Provide the [X, Y] coordinate of the cell's center where the given text is located.  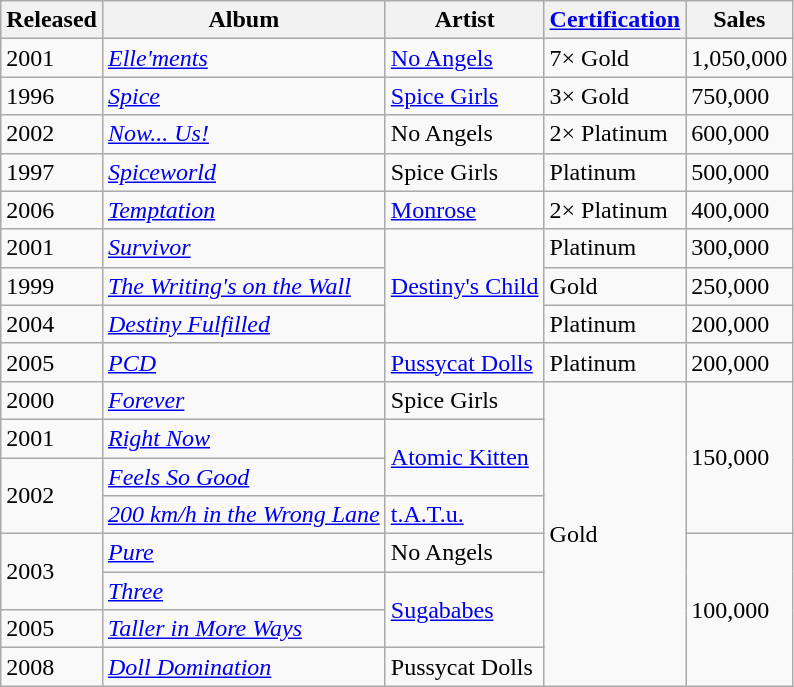
750,000 [740, 96]
Destiny Fulfilled [244, 324]
600,000 [740, 134]
150,000 [740, 457]
7× Gold [615, 58]
500,000 [740, 172]
PCD [244, 362]
2003 [52, 572]
200 km/h in the Wrong Lane [244, 515]
400,000 [740, 210]
Artist [464, 20]
2006 [52, 210]
Elle'ments [244, 58]
2000 [52, 400]
2008 [52, 667]
300,000 [740, 248]
Three [244, 591]
2004 [52, 324]
Survivor [244, 248]
Right Now [244, 438]
Forever [244, 400]
Feels So Good [244, 477]
Atomic Kitten [464, 457]
Pure [244, 553]
t.A.T.u. [464, 515]
Certification [615, 20]
250,000 [740, 286]
Released [52, 20]
Taller in More Ways [244, 629]
Sugababes [464, 610]
100,000 [740, 610]
Now... Us! [244, 134]
Spiceworld [244, 172]
1997 [52, 172]
1996 [52, 96]
Temptation [244, 210]
Spice [244, 96]
Destiny's Child [464, 286]
Doll Domination [244, 667]
1,050,000 [740, 58]
1999 [52, 286]
Sales [740, 20]
The Writing's on the Wall [244, 286]
3× Gold [615, 96]
Monrose [464, 210]
Album [244, 20]
